Output the (X, Y) coordinate of the center of the cell containing the given text.  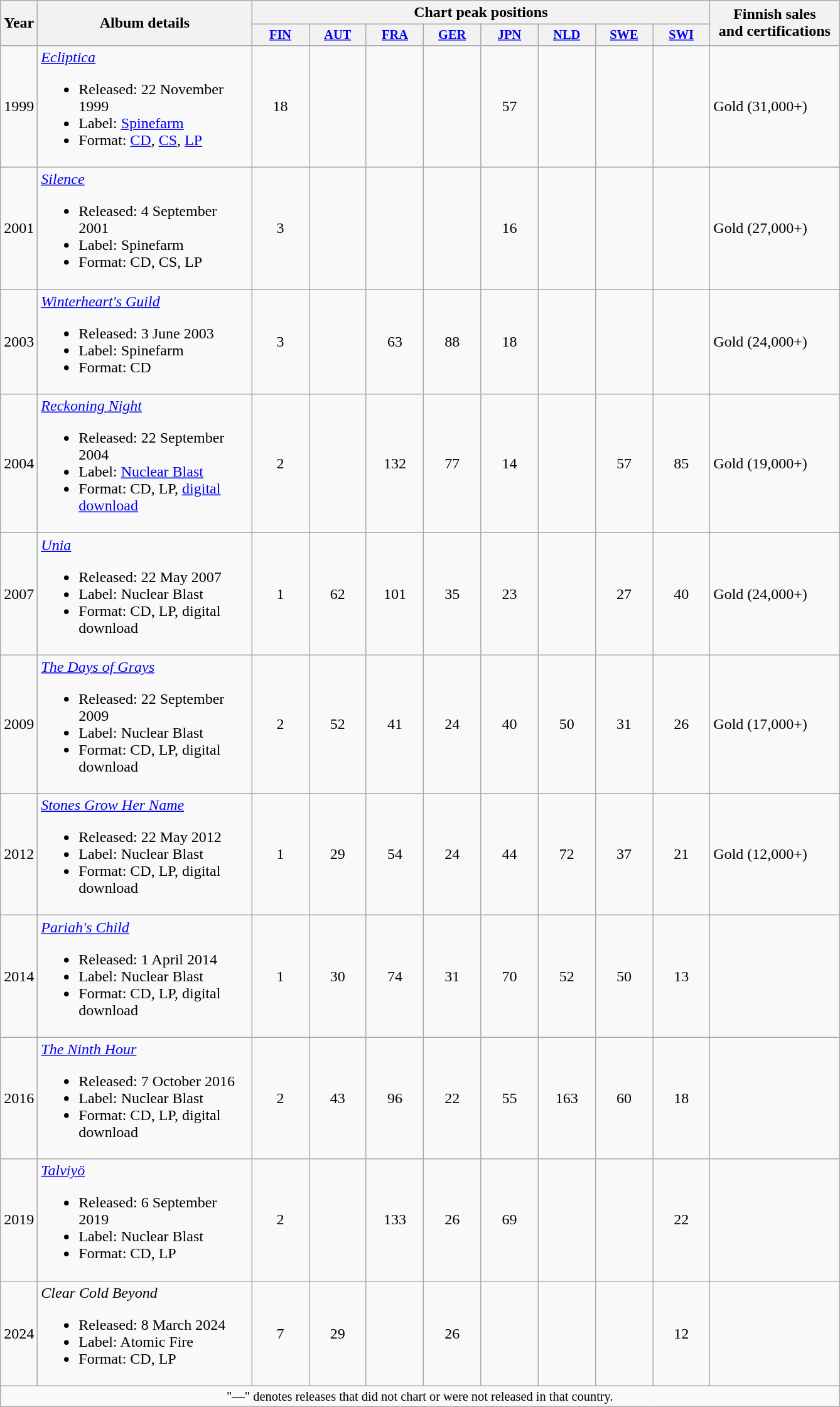
2009 (19, 725)
SWE (624, 35)
85 (682, 463)
2012 (19, 854)
Gold (19,000+) (775, 463)
55 (510, 1098)
Pariah's ChildReleased: 1 April 2014Label: Nuclear BlastFormat: CD, LP, digital download (144, 976)
Year (19, 23)
2014 (19, 976)
63 (394, 342)
2024 (19, 1334)
41 (394, 725)
35 (452, 594)
2019 (19, 1220)
77 (452, 463)
2003 (19, 342)
Gold (31,000+) (775, 106)
62 (338, 594)
SilenceReleased: 4 September 2001Label: SpinefarmFormat: CD, CS, LP (144, 229)
69 (510, 1220)
FIN (280, 35)
Album details (144, 23)
27 (624, 594)
Chart peak positions (481, 13)
44 (510, 854)
70 (510, 976)
2004 (19, 463)
21 (682, 854)
SWI (682, 35)
54 (394, 854)
37 (624, 854)
14 (510, 463)
13 (682, 976)
12 (682, 1334)
Clear Cold BeyondReleased: 8 March 2024Label: Atomic FireFormat: CD, LP (144, 1334)
2007 (19, 594)
74 (394, 976)
"—" denotes releases that did not chart or were not released in that country. (420, 1396)
2001 (19, 229)
133 (394, 1220)
AUT (338, 35)
Finnish sales and certifications (775, 23)
2016 (19, 1098)
88 (452, 342)
NLD (566, 35)
72 (566, 854)
Winterheart's GuildReleased: 3 June 2003Label: SpinefarmFormat: CD (144, 342)
Gold (17,000+) (775, 725)
30 (338, 976)
UniaReleased: 22 May 2007Label: Nuclear BlastFormat: CD, LP, digital download (144, 594)
EclipticaReleased: 22 November 1999Label: SpinefarmFormat: CD, CS, LP (144, 106)
16 (510, 229)
96 (394, 1098)
43 (338, 1098)
The Ninth HourReleased: 7 October 2016Label: Nuclear BlastFormat: CD, LP, digital download (144, 1098)
Gold (12,000+) (775, 854)
60 (624, 1098)
132 (394, 463)
7 (280, 1334)
GER (452, 35)
163 (566, 1098)
23 (510, 594)
Stones Grow Her NameReleased: 22 May 2012Label: Nuclear BlastFormat: CD, LP, digital download (144, 854)
Reckoning NightReleased: 22 September 2004Label: Nuclear BlastFormat: CD, LP, digital download (144, 463)
TalviyöReleased: 6 September 2019Label: Nuclear BlastFormat: CD, LP (144, 1220)
Gold (27,000+) (775, 229)
101 (394, 594)
JPN (510, 35)
FRA (394, 35)
1999 (19, 106)
The Days of GraysReleased: 22 September 2009Label: Nuclear BlastFormat: CD, LP, digital download (144, 725)
